Extract the [x, y] coordinate from the center of the cell holding the provided text.  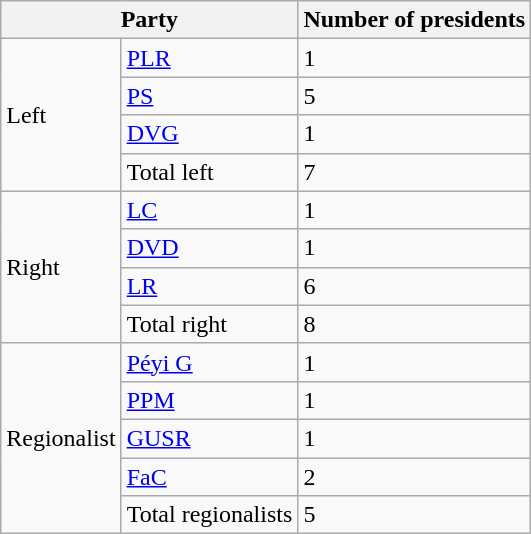
DVD [210, 248]
Total left [210, 172]
PS [210, 96]
Total right [210, 324]
Party [150, 20]
Right [61, 267]
FaC [210, 477]
LR [210, 286]
Péyi G [210, 362]
PLR [210, 58]
LC [210, 210]
PPM [210, 400]
7 [414, 172]
Regionalist [61, 438]
Total regionalists [210, 515]
2 [414, 477]
GUSR [210, 438]
DVG [210, 134]
6 [414, 286]
Number of presidents [414, 20]
Left [61, 115]
8 [414, 324]
